Return the [X, Y] coordinate for the center point of the cell that contains the specified text.  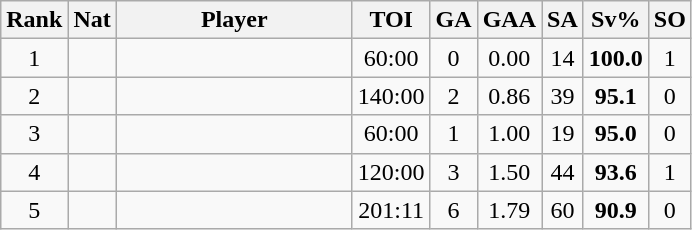
39 [563, 96]
14 [563, 58]
0.86 [509, 96]
95.0 [616, 134]
60 [563, 210]
0.00 [509, 58]
90.9 [616, 210]
Rank [34, 20]
Sv% [616, 20]
Nat [92, 20]
1.50 [509, 172]
1.79 [509, 210]
93.6 [616, 172]
1.00 [509, 134]
19 [563, 134]
5 [34, 210]
100.0 [616, 58]
6 [454, 210]
GAA [509, 20]
140:00 [391, 96]
201:11 [391, 210]
SO [670, 20]
Player [234, 20]
44 [563, 172]
GA [454, 20]
SA [563, 20]
95.1 [616, 96]
4 [34, 172]
120:00 [391, 172]
TOI [391, 20]
